Locate the cell with the specified text and output its [x, y] center coordinate. 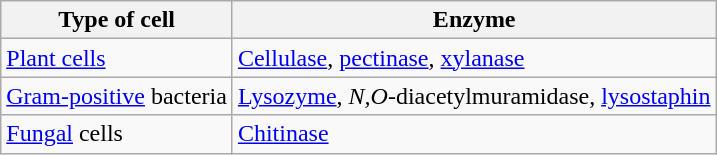
Enzyme [474, 20]
Lysozyme, N,O-diacetylmuramidase, lysostaphin [474, 96]
Gram-positive bacteria [117, 96]
Plant cells [117, 58]
Chitinase [474, 134]
Fungal cells [117, 134]
Type of cell [117, 20]
Cellulase, pectinase, xylanase [474, 58]
